Scan for the cell matching the given text and deliver its (X, Y) coordinate at center. 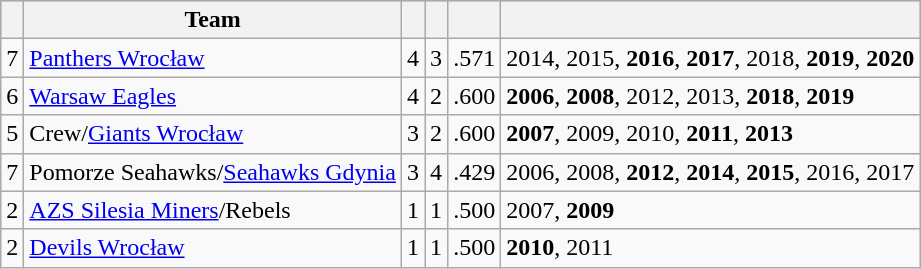
2010, 2011 (710, 248)
2007, 2009 (710, 210)
.571 (474, 58)
6 (12, 96)
5 (12, 134)
2014, 2015, 2016, 2017, 2018, 2019, 2020 (710, 58)
2006, 2008, 2012, 2014, 2015, 2016, 2017 (710, 172)
2007, 2009, 2010, 2011, 2013 (710, 134)
Devils Wrocław (213, 248)
.429 (474, 172)
Panthers Wrocław (213, 58)
2006, 2008, 2012, 2013, 2018, 2019 (710, 96)
Warsaw Eagles (213, 96)
AZS Silesia Miners/Rebels (213, 210)
Pomorze Seahawks/Seahawks Gdynia (213, 172)
Crew/Giants Wrocław (213, 134)
Team (213, 20)
